Return [X, Y] of the center of cell containing provided text 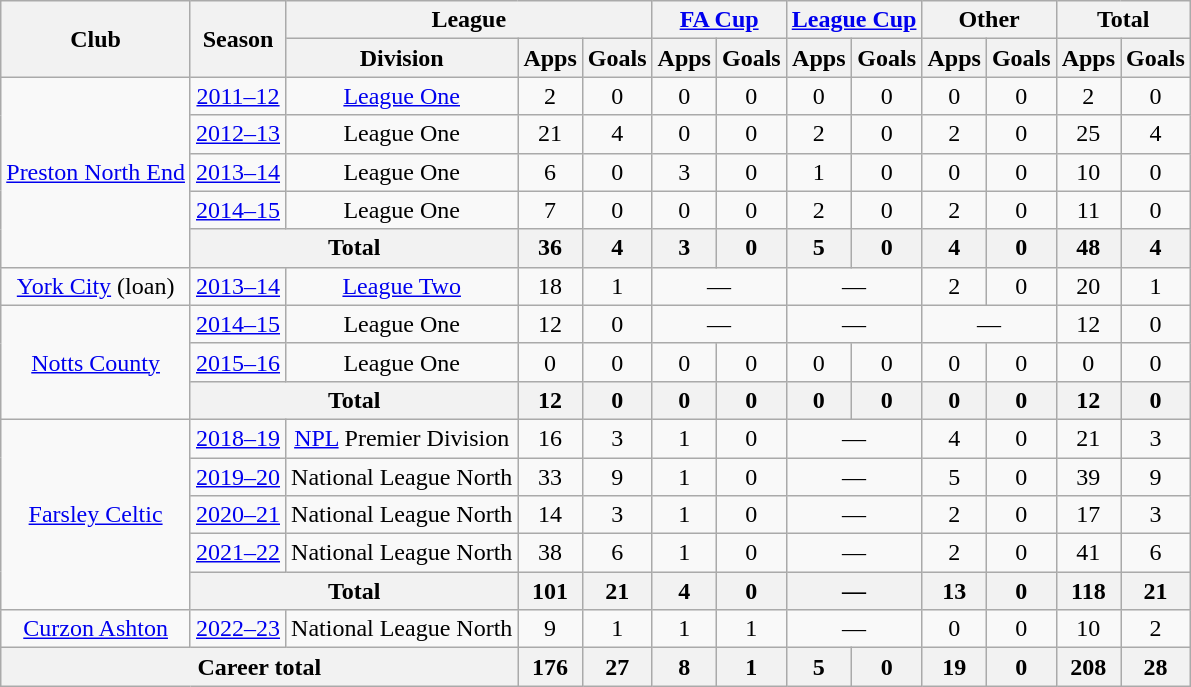
Club [96, 39]
48 [1088, 248]
Other [989, 20]
39 [1088, 477]
Season [238, 39]
25 [1088, 134]
8 [684, 667]
2020–21 [238, 515]
League [469, 20]
2012–13 [238, 134]
41 [1088, 553]
27 [617, 667]
38 [550, 553]
League Two [402, 286]
York City (loan) [96, 286]
19 [954, 667]
17 [1088, 515]
16 [550, 438]
2011–12 [238, 96]
Curzon Ashton [96, 629]
League Cup [854, 20]
36 [550, 248]
118 [1088, 591]
20 [1088, 286]
2019–20 [238, 477]
2015–16 [238, 362]
Notts County [96, 362]
7 [550, 210]
Division [402, 58]
208 [1088, 667]
176 [550, 667]
13 [954, 591]
2022–23 [238, 629]
Career total [260, 667]
101 [550, 591]
33 [550, 477]
14 [550, 515]
28 [1156, 667]
Preston North End [96, 172]
18 [550, 286]
Farsley Celtic [96, 514]
11 [1088, 210]
FA Cup [719, 20]
2021–22 [238, 553]
NPL Premier Division [402, 438]
2018–19 [238, 438]
